Return the [X, Y] coordinate for the center point of the cell that contains the specified text.  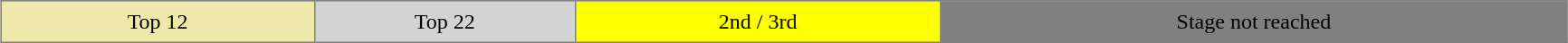
Top 22 [445, 21]
Stage not reached [1254, 21]
Top 12 [158, 21]
2nd / 3rd [758, 21]
